Provide the (x, y) coordinate of the cell's center where the given text is located.  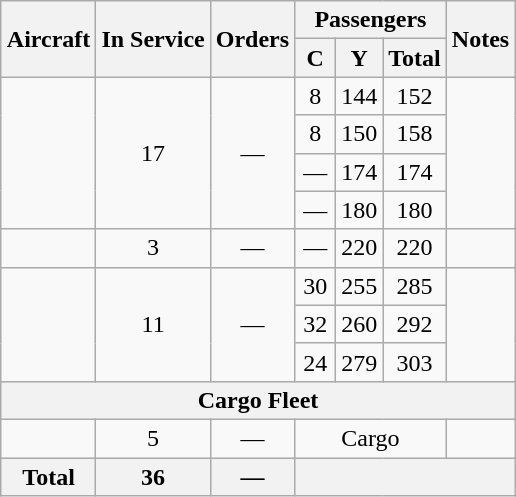
30 (316, 286)
303 (415, 362)
17 (153, 153)
Cargo Fleet (258, 400)
32 (316, 324)
Notes (480, 39)
285 (415, 286)
5 (153, 438)
255 (360, 286)
Aircraft (48, 39)
36 (153, 477)
3 (153, 248)
24 (316, 362)
144 (360, 96)
Cargo (371, 438)
279 (360, 362)
292 (415, 324)
11 (153, 324)
150 (360, 134)
C (316, 58)
260 (360, 324)
158 (415, 134)
Y (360, 58)
152 (415, 96)
In Service (153, 39)
Passengers (371, 20)
Orders (252, 39)
